From the cell containing the given text, extract its center point as [X, Y] coordinate. 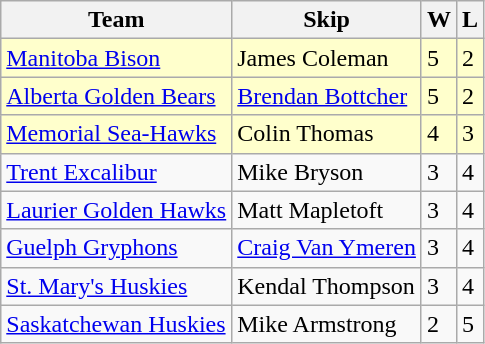
Matt Mapletoft [327, 210]
Craig Van Ymeren [327, 248]
W [438, 20]
Laurier Golden Hawks [116, 210]
L [470, 20]
Skip [327, 20]
Colin Thomas [327, 134]
St. Mary's Huskies [116, 286]
Mike Armstrong [327, 324]
Mike Bryson [327, 172]
Manitoba Bison [116, 58]
Team [116, 20]
Trent Excalibur [116, 172]
Saskatchewan Huskies [116, 324]
Kendal Thompson [327, 286]
James Coleman [327, 58]
Alberta Golden Bears [116, 96]
Memorial Sea-Hawks [116, 134]
Guelph Gryphons [116, 248]
Brendan Bottcher [327, 96]
